Determine the (x, y) coordinate at the center of the cell enclosing the given text.  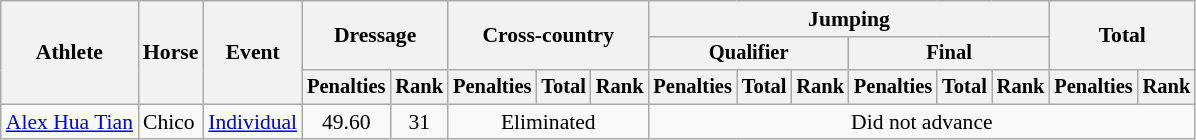
Event (252, 52)
Did not advance (922, 122)
Horse (170, 52)
31 (419, 122)
Jumping (848, 19)
Cross-country (548, 36)
Qualifier (748, 54)
Alex Hua Tian (70, 122)
Individual (252, 122)
49.60 (346, 122)
Dressage (375, 36)
Chico (170, 122)
Athlete (70, 52)
Final (949, 54)
Eliminated (548, 122)
